Return the (X, Y) coordinate for the center point of the cell that contains the specified text.  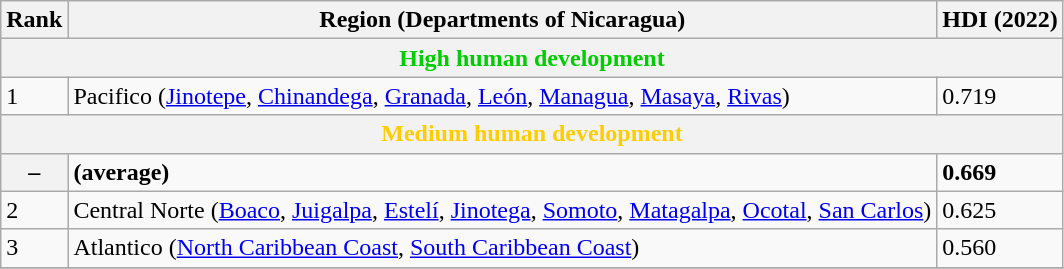
HDI (2022) (1000, 20)
Pacifico (Jinotepe, Chinandega, Granada, León, Managua, Masaya, Rivas) (502, 96)
Region (Departments of Nicaragua) (502, 20)
2 (34, 210)
0.669 (1000, 172)
(average) (502, 172)
1 (34, 96)
– (34, 172)
0.625 (1000, 210)
Atlantico (North Caribbean Coast, South Caribbean Coast) (502, 248)
Rank (34, 20)
Medium human development (532, 134)
3 (34, 248)
Central Norte (Boaco, Juigalpa, Estelí, Jinotega, Somoto, Matagalpa, Ocotal, San Carlos) (502, 210)
0.560 (1000, 248)
High human development (532, 58)
0.719 (1000, 96)
